From the cell containing the given text, extract its center point as [x, y] coordinate. 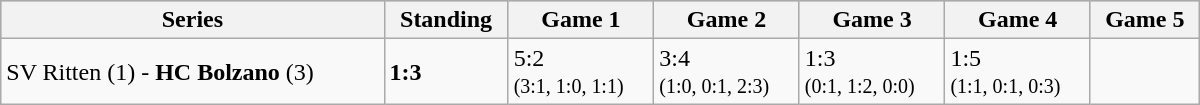
Game 2 [727, 20]
Standing [446, 20]
1:3 [446, 72]
SV Ritten (1) - HC Bolzano (3) [192, 72]
Game 1 [581, 20]
5:2(3:1, 1:0, 1:1) [581, 72]
Game 4 [1018, 20]
Game 3 [872, 20]
1:3(0:1, 1:2, 0:0) [872, 72]
3:4(1:0, 0:1, 2:3) [727, 72]
1:5(1:1, 0:1, 0:3) [1018, 72]
Game 5 [1144, 20]
Series [192, 20]
